Capture the cell that displays the provided text and extract its [X, Y] central coordinate. 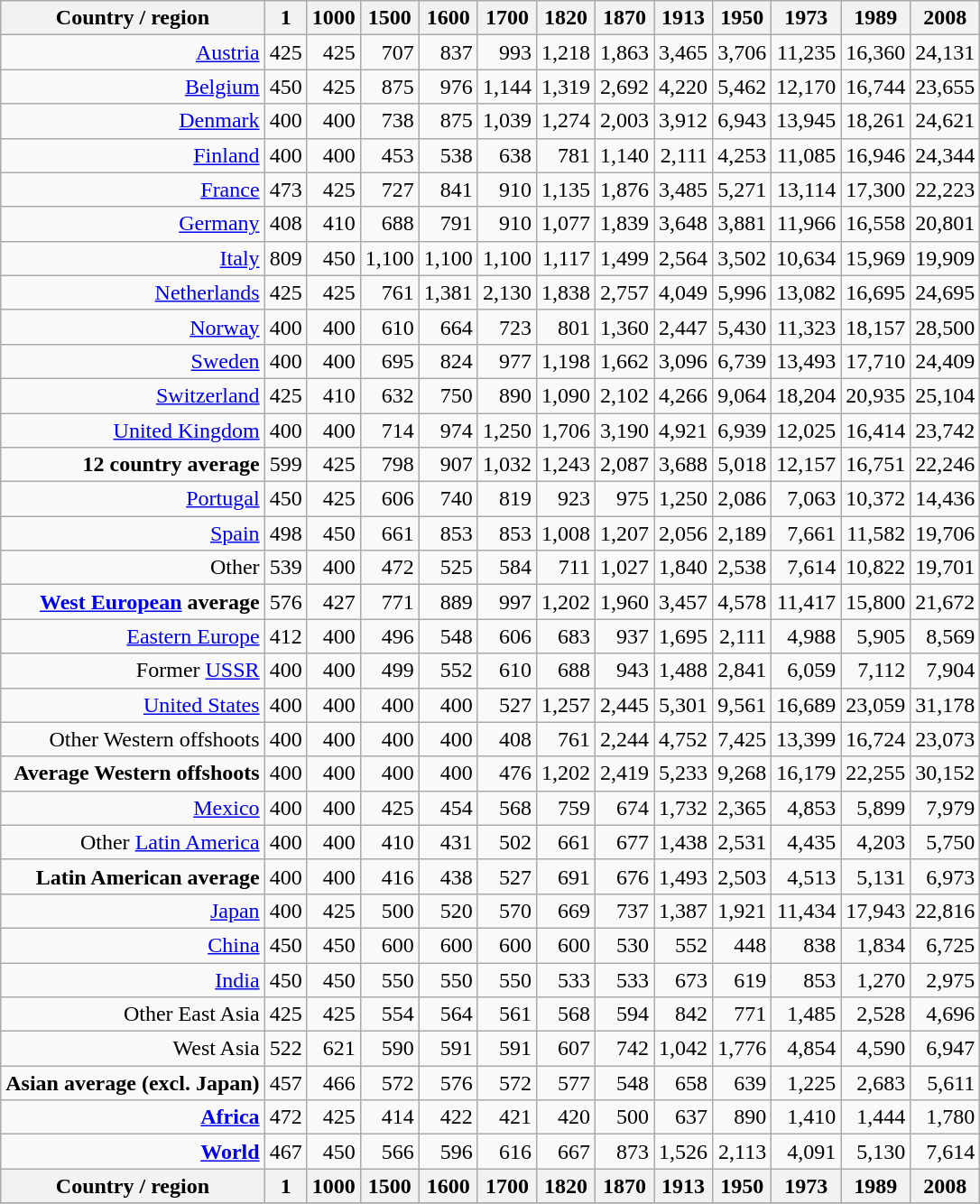
Other East Asia [133, 1014]
4,696 [946, 1014]
4,854 [807, 1049]
421 [507, 1117]
1,499 [624, 258]
2,056 [684, 533]
2,102 [624, 395]
13,082 [807, 292]
431 [448, 842]
427 [334, 602]
20,935 [875, 395]
11,434 [807, 911]
1,780 [946, 1117]
3,465 [684, 52]
4,988 [807, 636]
24,131 [946, 52]
Other [133, 568]
674 [624, 808]
Belgium [133, 87]
538 [448, 155]
2,244 [624, 739]
676 [624, 876]
561 [507, 1014]
2,003 [624, 121]
5,301 [684, 705]
23,742 [946, 431]
19,909 [946, 258]
16,724 [875, 739]
7,979 [946, 808]
974 [448, 431]
570 [507, 911]
727 [390, 190]
10,634 [807, 258]
975 [624, 499]
5,131 [875, 876]
824 [448, 361]
2,447 [684, 327]
1,695 [684, 636]
750 [448, 395]
11,085 [807, 155]
23,655 [946, 87]
4,590 [875, 1049]
6,059 [807, 671]
3,648 [684, 224]
412 [285, 636]
16,751 [875, 465]
907 [448, 465]
22,255 [875, 773]
737 [624, 911]
564 [448, 1014]
1,921 [742, 911]
28,500 [946, 327]
838 [807, 945]
596 [448, 1152]
637 [684, 1117]
7,112 [875, 671]
China [133, 945]
2,445 [624, 705]
498 [285, 533]
1,008 [565, 533]
1,863 [624, 52]
599 [285, 465]
5,271 [742, 190]
Japan [133, 911]
4,203 [875, 842]
3,688 [684, 465]
Spain [133, 533]
5,462 [742, 87]
16,695 [875, 292]
1,838 [565, 292]
4,435 [807, 842]
467 [285, 1152]
673 [684, 979]
Sweden [133, 361]
11,235 [807, 52]
809 [285, 258]
25,104 [946, 395]
841 [448, 190]
695 [390, 361]
5,611 [946, 1083]
619 [742, 979]
1,274 [565, 121]
414 [390, 1117]
759 [565, 808]
2,086 [742, 499]
2,528 [875, 1014]
Average Western offshoots [133, 773]
6,947 [946, 1049]
4,853 [807, 808]
17,943 [875, 911]
530 [624, 945]
4,220 [684, 87]
West European average [133, 602]
5,233 [684, 773]
22,246 [946, 465]
11,417 [807, 602]
2,113 [742, 1152]
977 [507, 361]
798 [390, 465]
16,946 [875, 155]
1,032 [507, 465]
976 [448, 87]
658 [684, 1083]
United Kingdom [133, 431]
16,360 [875, 52]
Norway [133, 327]
632 [390, 395]
7,904 [946, 671]
16,744 [875, 87]
590 [390, 1049]
669 [565, 911]
12,025 [807, 431]
Former USSR [133, 671]
10,372 [875, 499]
Latin American average [133, 876]
1,488 [684, 671]
594 [624, 1014]
1,207 [624, 533]
454 [448, 808]
12,157 [807, 465]
2,531 [742, 842]
31,178 [946, 705]
5,996 [742, 292]
2,692 [624, 87]
16,414 [875, 431]
1,042 [684, 1049]
473 [285, 190]
1,225 [807, 1083]
837 [448, 52]
9,064 [742, 395]
2,757 [624, 292]
18,157 [875, 327]
791 [448, 224]
23,059 [875, 705]
India [133, 979]
993 [507, 52]
15,969 [875, 258]
577 [565, 1083]
16,689 [807, 705]
873 [624, 1152]
Denmark [133, 121]
5,899 [875, 808]
420 [565, 1117]
2,503 [742, 876]
2,841 [742, 671]
1,732 [684, 808]
23,073 [946, 739]
Africa [133, 1117]
1,485 [807, 1014]
11,966 [807, 224]
4,266 [684, 395]
7,661 [807, 533]
639 [742, 1083]
2,130 [507, 292]
24,621 [946, 121]
1,876 [624, 190]
Portugal [133, 499]
742 [624, 1049]
2,564 [684, 258]
Switzerland [133, 395]
1,218 [565, 52]
30,152 [946, 773]
6,973 [946, 876]
638 [507, 155]
711 [565, 568]
738 [390, 121]
13,493 [807, 361]
683 [565, 636]
448 [742, 945]
5,018 [742, 465]
19,701 [946, 568]
6,943 [742, 121]
740 [448, 499]
1,077 [565, 224]
691 [565, 876]
496 [390, 636]
457 [285, 1083]
7,425 [742, 739]
17,300 [875, 190]
4,752 [684, 739]
6,739 [742, 361]
2,189 [742, 533]
1,144 [507, 87]
13,114 [807, 190]
3,457 [684, 602]
3,096 [684, 361]
2,087 [624, 465]
943 [624, 671]
6,725 [946, 945]
3,502 [742, 258]
4,049 [684, 292]
1,840 [684, 568]
1,270 [875, 979]
997 [507, 602]
7,063 [807, 499]
22,223 [946, 190]
22,816 [946, 911]
1,438 [684, 842]
20,801 [946, 224]
1,027 [624, 568]
Finland [133, 155]
3,485 [684, 190]
842 [684, 1014]
Mexico [133, 808]
522 [285, 1049]
1,381 [448, 292]
1,243 [565, 465]
15,800 [875, 602]
United States [133, 705]
1,198 [565, 361]
13,399 [807, 739]
3,190 [624, 431]
1,039 [507, 121]
607 [565, 1049]
1,360 [624, 327]
677 [624, 842]
1,776 [742, 1049]
2,419 [624, 773]
4,921 [684, 431]
Italy [133, 258]
5,905 [875, 636]
World [133, 1152]
9,561 [742, 705]
616 [507, 1152]
1,493 [684, 876]
Other Latin America [133, 842]
10,822 [875, 568]
24,344 [946, 155]
3,881 [742, 224]
1,090 [565, 395]
14,436 [946, 499]
3,912 [684, 121]
21,672 [946, 602]
12,170 [807, 87]
West Asia [133, 1049]
Eastern Europe [133, 636]
621 [334, 1049]
566 [390, 1152]
781 [565, 155]
1,839 [624, 224]
554 [390, 1014]
1,526 [684, 1152]
539 [285, 568]
5,430 [742, 327]
1,117 [565, 258]
502 [507, 842]
937 [624, 636]
18,261 [875, 121]
1,706 [565, 431]
707 [390, 52]
889 [448, 602]
Asian average (excl. Japan) [133, 1083]
16,558 [875, 224]
525 [448, 568]
2,975 [946, 979]
438 [448, 876]
466 [334, 1083]
17,710 [875, 361]
1,444 [875, 1117]
9,268 [742, 773]
24,409 [946, 361]
4,091 [807, 1152]
584 [507, 568]
476 [507, 773]
Other Western offshoots [133, 739]
6,939 [742, 431]
1,257 [565, 705]
12 country average [133, 465]
24,695 [946, 292]
Austria [133, 52]
5,750 [946, 842]
1,387 [684, 911]
1,319 [565, 87]
453 [390, 155]
2,538 [742, 568]
18,204 [807, 395]
422 [448, 1117]
4,513 [807, 876]
416 [390, 876]
1,960 [624, 602]
520 [448, 911]
1,662 [624, 361]
2,365 [742, 808]
16,179 [807, 773]
8,569 [946, 636]
France [133, 190]
1,140 [624, 155]
11,582 [875, 533]
3,706 [742, 52]
1,410 [807, 1117]
664 [448, 327]
13,945 [807, 121]
723 [507, 327]
4,253 [742, 155]
923 [565, 499]
11,323 [807, 327]
801 [565, 327]
4,578 [742, 602]
Germany [133, 224]
2,683 [875, 1083]
1,135 [565, 190]
Netherlands [133, 292]
667 [565, 1152]
1,834 [875, 945]
714 [390, 431]
5,130 [875, 1152]
819 [507, 499]
19,706 [946, 533]
499 [390, 671]
